Extract the (X, Y) coordinate from the center of the cell holding the provided text.  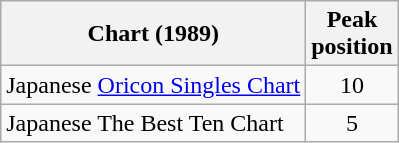
Chart (1989) (154, 34)
5 (352, 123)
Japanese The Best Ten Chart (154, 123)
Peakposition (352, 34)
10 (352, 85)
Japanese Oricon Singles Chart (154, 85)
